Locate the cell with the specified text and output its [X, Y] center coordinate. 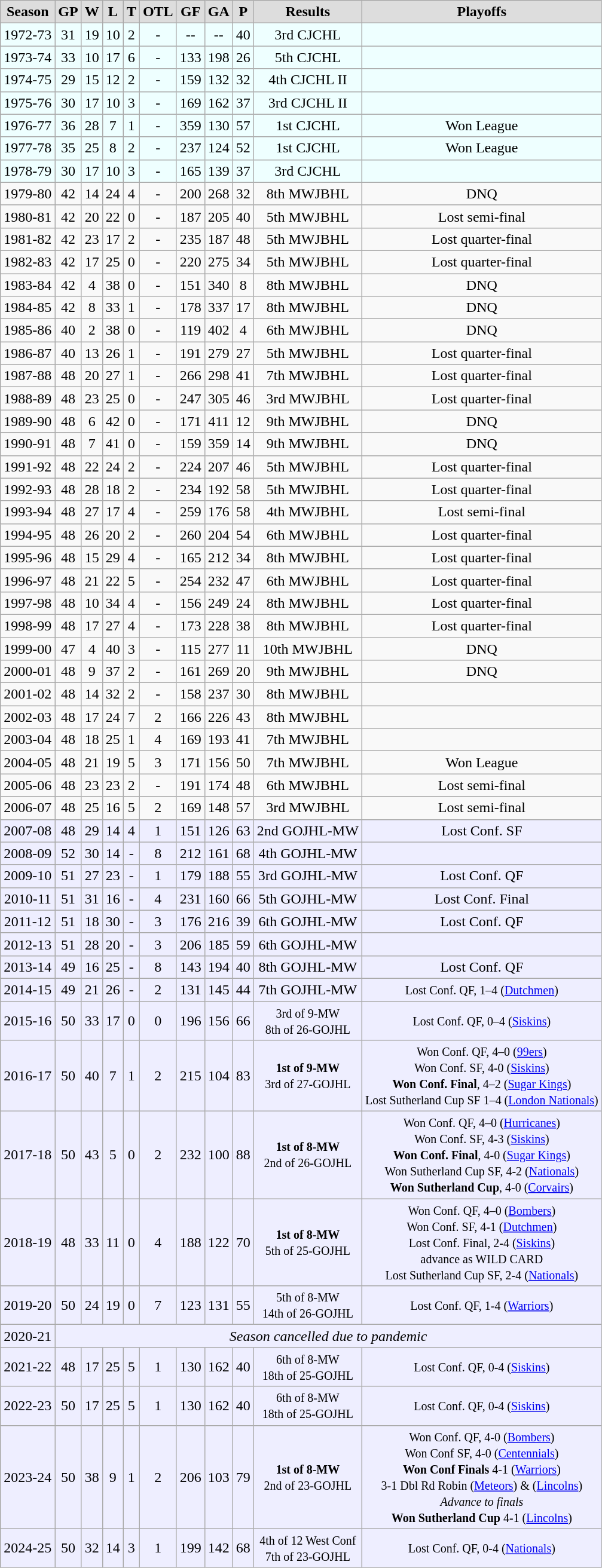
207 [219, 467]
1992-93 [27, 489]
2001-02 [27, 694]
Lost Conf. QF, 1–4 (Dutchmen) [482, 990]
173 [190, 626]
298 [219, 376]
194 [219, 967]
2015-16 [27, 1021]
5th of 8-MW14th of 26-GOJHL [307, 1305]
1986-87 [27, 353]
259 [190, 512]
337 [219, 308]
1989-90 [27, 421]
2020-21 [27, 1336]
2011-12 [27, 921]
178 [190, 308]
1975-76 [27, 103]
1st of 9-MW3rd of 27-GOJHL [307, 1076]
2004-05 [27, 762]
1998-99 [27, 626]
145 [219, 990]
1993-94 [27, 512]
1977-78 [27, 148]
4th MWJBHL [307, 512]
2006-07 [27, 808]
132 [219, 80]
1994-95 [27, 535]
220 [190, 262]
4th of 12 West Conf7th of 23-GOJHL [307, 1548]
196 [190, 1021]
35 [68, 148]
Lost Conf. SF [482, 831]
83 [243, 1076]
8th GOJHL-MW [307, 967]
GF [190, 12]
59 [243, 944]
GA [219, 12]
235 [190, 239]
275 [219, 262]
269 [219, 672]
198 [219, 57]
L [112, 12]
Lost Conf. QF, 0-4 (Nationals) [482, 1548]
1987-88 [27, 376]
2019-20 [27, 1305]
2002-03 [27, 717]
54 [243, 535]
1996-97 [27, 580]
2022-23 [27, 1405]
215 [190, 1076]
279 [219, 353]
174 [219, 785]
231 [190, 899]
2012-13 [27, 944]
5th CJCHL [307, 57]
234 [190, 489]
79 [243, 1477]
GP [68, 12]
1997-98 [27, 603]
411 [219, 421]
Won Conf. QF, 4–0 (Bombers)Won Conf. SF, 4-1 (Dutchmen)Lost Conf. Final, 2-4 (Siskins)advance as WILD CARDLost Sutherland Cup SF, 2-4 (Nationals) [482, 1242]
44 [243, 990]
179 [190, 876]
100 [219, 1155]
2005-06 [27, 785]
3rd CJCHL II [307, 103]
2024-25 [27, 1548]
266 [190, 376]
Results [307, 12]
1995-96 [27, 558]
70 [243, 1242]
1983-84 [27, 285]
228 [219, 626]
268 [219, 194]
2009-10 [27, 876]
2013-14 [27, 967]
123 [190, 1305]
2007-08 [27, 831]
2nd GOJHL-MW [307, 831]
2010-11 [27, 899]
OTL [158, 12]
2000-01 [27, 672]
10th MWJBHL [307, 648]
226 [219, 717]
3rd GOJHL-MW [307, 876]
254 [190, 580]
7th GOJHL-MW [307, 990]
4th GOJHL-MW [307, 853]
126 [219, 831]
2003-04 [27, 740]
1978-79 [27, 171]
2008-09 [27, 853]
148 [219, 808]
1991-92 [27, 467]
142 [219, 1548]
Season [27, 12]
115 [190, 648]
133 [190, 57]
1972-73 [27, 35]
13 [92, 353]
224 [190, 467]
143 [190, 967]
39 [243, 921]
1988-89 [27, 399]
63 [243, 831]
192 [219, 489]
139 [219, 171]
1974-75 [27, 80]
Playoffs [482, 12]
5th GOJHL-MW [307, 899]
1985-86 [27, 330]
1st of 8-MW2nd of 26-GOJHL [307, 1155]
305 [219, 399]
4th CJCHL II [307, 80]
1982-83 [27, 262]
260 [190, 535]
Won Conf. QF, 4–0 (99ers) Won Conf. SF, 4-0 (Siskins)Won Conf. Final, 4–2 (Sugar Kings)Lost Sutherland Cup SF 1–4 (London Nationals) [482, 1076]
158 [190, 694]
160 [219, 899]
3rd of 9-MW8th of 26-GOJHL [307, 1021]
122 [219, 1242]
Lost Conf. QF, 0–4 (Siskins) [482, 1021]
P [243, 12]
2021-22 [27, 1367]
104 [219, 1076]
199 [190, 1548]
1st of 8-MW2nd of 23-GOJHL [307, 1477]
1984-85 [27, 308]
W [92, 12]
36 [68, 125]
247 [190, 399]
249 [219, 603]
185 [219, 944]
1st of 8-MW5th of 25-GOJHL [307, 1242]
1973-74 [27, 57]
1981-82 [27, 239]
1990-91 [27, 444]
2016-17 [27, 1076]
340 [219, 285]
193 [219, 740]
Lost Conf. Final [482, 899]
119 [190, 330]
1976-77 [27, 125]
1980-81 [27, 216]
88 [243, 1155]
2018-19 [27, 1242]
103 [219, 1477]
1999-00 [27, 648]
205 [219, 216]
1979-80 [27, 194]
Season cancelled due to pandemic [329, 1336]
Lost Conf. QF, 1-4 (Warriors) [482, 1305]
2017-18 [27, 1155]
204 [219, 535]
166 [190, 717]
216 [219, 921]
T [132, 12]
200 [190, 194]
2014-15 [27, 990]
2023-24 [27, 1477]
277 [219, 648]
124 [219, 148]
402 [219, 330]
